Identify which cell holds the provided text, then report its (x, y) central coordinate. 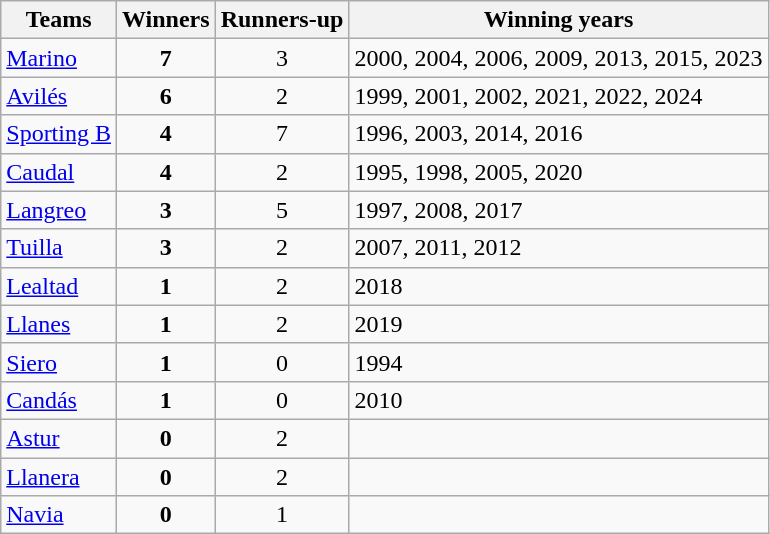
1997, 2008, 2017 (558, 210)
2019 (558, 324)
Tuilla (59, 248)
6 (166, 96)
Sporting B (59, 134)
1996, 2003, 2014, 2016 (558, 134)
Llanes (59, 324)
Avilés (59, 96)
1995, 1998, 2005, 2020 (558, 172)
Marino (59, 58)
2018 (558, 286)
Langreo (59, 210)
Lealtad (59, 286)
Runners-up (282, 20)
2000, 2004, 2006, 2009, 2013, 2015, 2023 (558, 58)
Caudal (59, 172)
5 (282, 210)
2010 (558, 400)
Navia (59, 515)
Llanera (59, 477)
Winning years (558, 20)
Winners (166, 20)
Candás (59, 400)
Astur (59, 438)
1994 (558, 362)
Teams (59, 20)
2007, 2011, 2012 (558, 248)
Siero (59, 362)
1999, 2001, 2002, 2021, 2022, 2024 (558, 96)
